Find where the given text appears and provide that cell's center as (X, Y) coordinate. 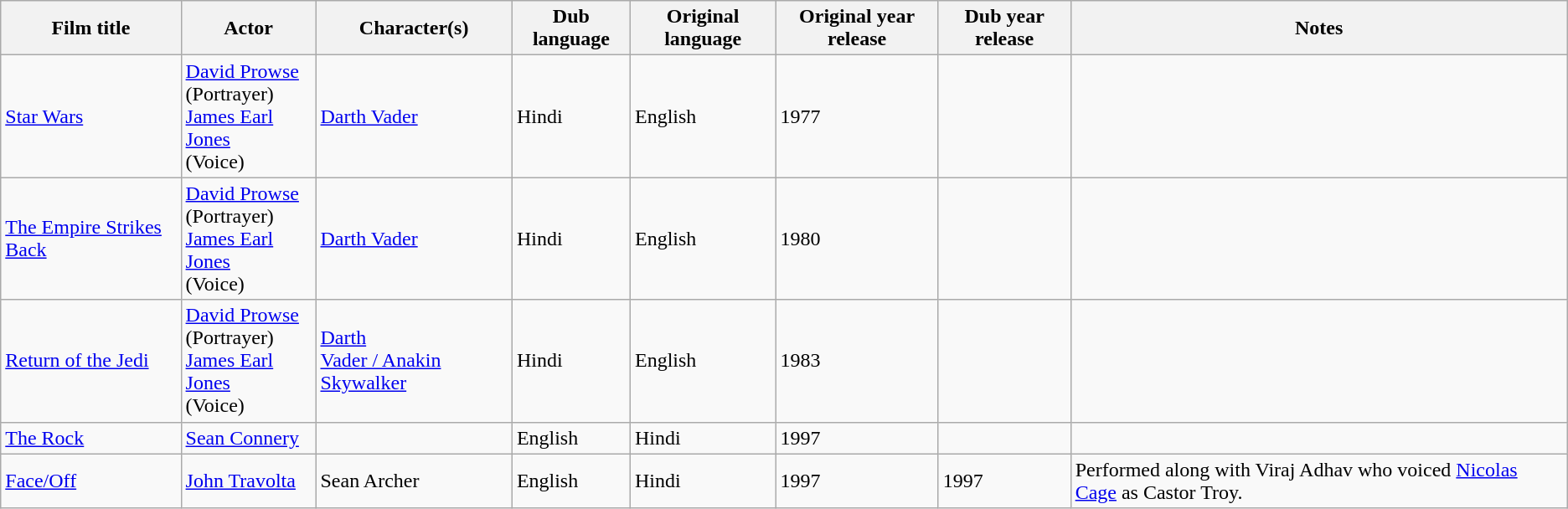
1977 (857, 116)
1980 (857, 239)
Character(s) (414, 28)
Original language (702, 28)
Sean Connery (248, 438)
The Empire Strikes Back (90, 239)
Dub language (571, 28)
John Travolta (248, 481)
Return of the Jedi (90, 361)
Original year release (857, 28)
1983 (857, 361)
Face/Off (90, 481)
Sean Archer (414, 481)
The Rock (90, 438)
Star Wars (90, 116)
Notes (1318, 28)
Darth Vader / Anakin Skywalker (414, 361)
Dub year release (1004, 28)
Actor (248, 28)
Film title (90, 28)
Performed along with Viraj Adhav who voiced Nicolas Cage as Castor Troy. (1318, 481)
